Output the [X, Y] coordinate of the center of the cell containing the given text.  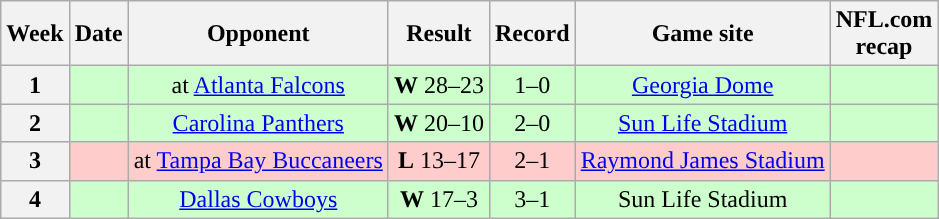
Game site [702, 34]
Raymond James Stadium [702, 161]
at Tampa Bay Buccaneers [258, 161]
L 13–17 [438, 161]
Result [438, 34]
Carolina Panthers [258, 123]
1 [35, 85]
Dallas Cowboys [258, 199]
W 20–10 [438, 123]
Week [35, 34]
3–1 [532, 199]
NFL.comrecap [884, 34]
4 [35, 199]
1–0 [532, 85]
2–1 [532, 161]
Georgia Dome [702, 85]
3 [35, 161]
Record [532, 34]
W 17–3 [438, 199]
Date [98, 34]
2 [35, 123]
at Atlanta Falcons [258, 85]
Opponent [258, 34]
2–0 [532, 123]
W 28–23 [438, 85]
